Determine the [x, y] coordinate at the center of the cell enclosing the given text.  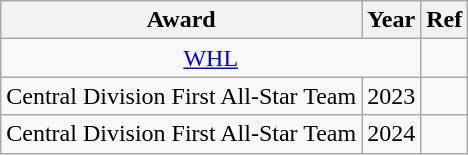
2023 [392, 96]
Year [392, 20]
Award [182, 20]
Ref [444, 20]
WHL [211, 58]
2024 [392, 134]
